Pinpoint the cell where the given text exists, returning its [X, Y] midpoint coordinate. 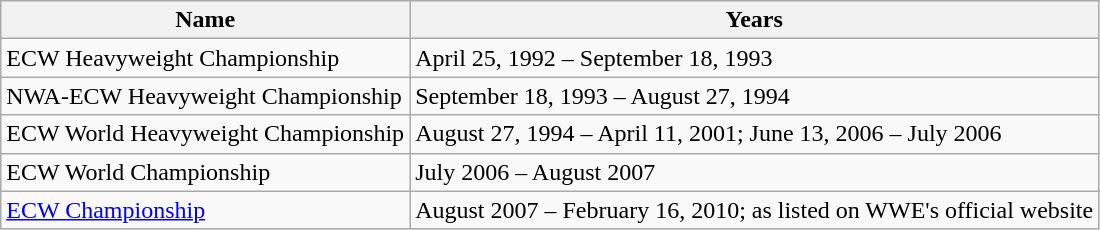
August 27, 1994 – April 11, 2001; June 13, 2006 – July 2006 [754, 134]
ECW Championship [206, 210]
NWA-ECW Heavyweight Championship [206, 96]
Name [206, 20]
September 18, 1993 – August 27, 1994 [754, 96]
Years [754, 20]
ECW World Heavyweight Championship [206, 134]
ECW World Championship [206, 172]
ECW Heavyweight Championship [206, 58]
July 2006 – August 2007 [754, 172]
April 25, 1992 – September 18, 1993 [754, 58]
August 2007 – February 16, 2010; as listed on WWE's official website [754, 210]
